Detect which cell encompasses the target text, then output its (X, Y) center coordinate. 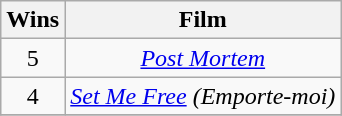
5 (33, 58)
Film (203, 20)
4 (33, 96)
Post Mortem (203, 58)
Set Me Free (Emporte-moi) (203, 96)
Wins (33, 20)
